Extract the [x, y] coordinate from the center of the cell holding the provided text.  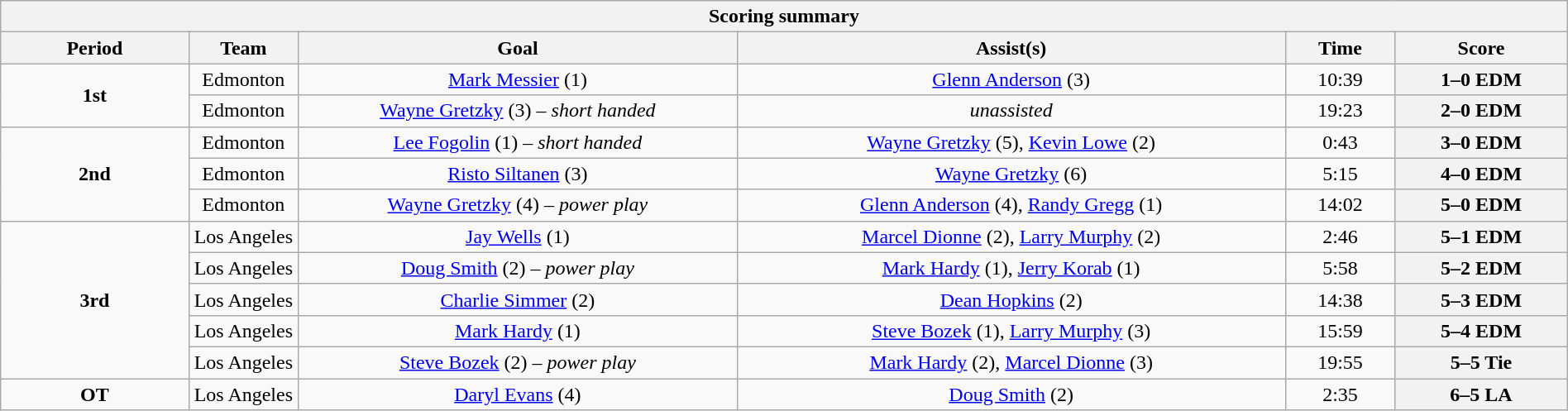
3–0 EDM [1481, 142]
5–5 Tie [1481, 362]
Goal [518, 48]
Glenn Anderson (3) [1011, 79]
5–0 EDM [1481, 205]
unassisted [1011, 111]
14:02 [1340, 205]
Risto Siltanen (3) [518, 174]
10:39 [1340, 79]
Wayne Gretzky (6) [1011, 174]
Wayne Gretzky (5), Kevin Lowe (2) [1011, 142]
Team [243, 48]
3rd [94, 299]
Scoring summary [784, 17]
Wayne Gretzky (4) – power play [518, 205]
Lee Fogolin (1) – short handed [518, 142]
1st [94, 95]
Charlie Simmer (2) [518, 299]
2:35 [1340, 394]
Wayne Gretzky (3) – short handed [518, 111]
Doug Smith (2) [1011, 394]
5:58 [1340, 268]
19:23 [1340, 111]
6–5 LA [1481, 394]
Steve Bozek (1), Larry Murphy (3) [1011, 331]
Steve Bozek (2) – power play [518, 362]
4–0 EDM [1481, 174]
5–2 EDM [1481, 268]
5–1 EDM [1481, 237]
15:59 [1340, 331]
Jay Wells (1) [518, 237]
19:55 [1340, 362]
Mark Hardy (1) [518, 331]
Time [1340, 48]
Dean Hopkins (2) [1011, 299]
Daryl Evans (4) [518, 394]
OT [94, 394]
2:46 [1340, 237]
Mark Messier (1) [518, 79]
Mark Hardy (1), Jerry Korab (1) [1011, 268]
Score [1481, 48]
14:38 [1340, 299]
5–3 EDM [1481, 299]
1–0 EDM [1481, 79]
Glenn Anderson (4), Randy Gregg (1) [1011, 205]
Marcel Dionne (2), Larry Murphy (2) [1011, 237]
5–4 EDM [1481, 331]
Assist(s) [1011, 48]
Period [94, 48]
2–0 EDM [1481, 111]
Mark Hardy (2), Marcel Dionne (3) [1011, 362]
2nd [94, 174]
0:43 [1340, 142]
Doug Smith (2) – power play [518, 268]
5:15 [1340, 174]
